Capture the cell that displays the provided text and extract its [X, Y] central coordinate. 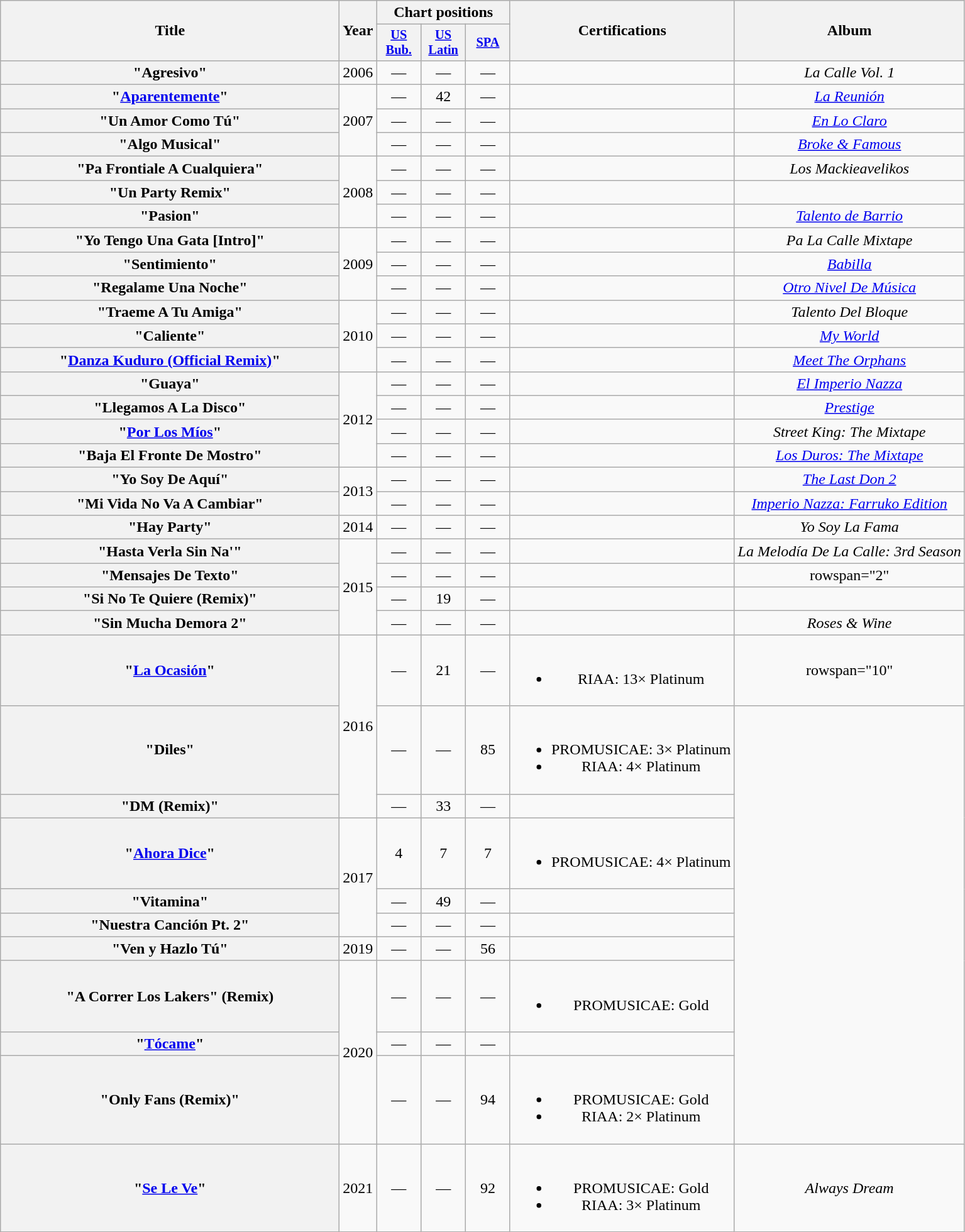
"A Correr Los Lakers" (Remix) [170, 996]
"Si No Te Quiere (Remix)" [170, 599]
"Sin Mucha Demora 2" [170, 623]
"Regalame Una Noche" [170, 288]
Talento de Barrio [849, 216]
2014 [358, 527]
"Yo Tengo Una Gata [Intro]" [170, 240]
56 [488, 949]
2008 [358, 192]
"La Ocasión" [170, 670]
PROMUSICAE: 4× Platinum [622, 854]
2009 [358, 264]
"Ven y Hazlo Tú" [170, 949]
Otro Nivel De Música [849, 288]
"Mensajes De Texto" [170, 575]
2020 [358, 1052]
Broke & Famous [849, 145]
RIAA: 13× Platinum [622, 670]
"Pa Frontiale A Cualquiera" [170, 168]
El Imperio Nazza [849, 383]
rowspan="2" [849, 575]
92 [488, 1188]
"Tócame" [170, 1043]
Roses & Wine [849, 623]
"Traeme A Tu Amiga" [170, 312]
49 [444, 901]
Los Mackieavelikos [849, 168]
PROMUSICAE: Gold [622, 996]
Pa La Calle Mixtape [849, 240]
2015 [358, 587]
"Sentimiento" [170, 264]
"Un Amor Como Tú" [170, 121]
"Por Los Míos" [170, 431]
La Reunión [849, 97]
La Calle Vol. 1 [849, 72]
Title [170, 31]
Year [358, 31]
"Danza Kuduro (Official Remix)" [170, 360]
rowspan="10" [849, 670]
Babilla [849, 264]
Album [849, 31]
2017 [358, 877]
"Hasta Verla Sin Na'" [170, 551]
Street King: The Mixtape [849, 431]
PROMUSICAE: GoldRIAA: 3× Platinum [622, 1188]
33 [444, 806]
"DM (Remix)" [170, 806]
SPA [488, 43]
2021 [358, 1188]
My World [849, 336]
Certifications [622, 31]
The Last Don 2 [849, 480]
Los Duros: The Mixtape [849, 455]
"Ahora Dice" [170, 854]
"Llegamos A La Disco" [170, 407]
Meet The Orphans [849, 360]
"Hay Party" [170, 527]
La Melodía De La Calle: 3rd Season [849, 551]
42 [444, 97]
85 [488, 750]
"Diles" [170, 750]
19 [444, 599]
"Mi Vida No Va A Cambiar" [170, 503]
2013 [358, 492]
2019 [358, 949]
"Caliente" [170, 336]
Yo Soy La Fama [849, 527]
2012 [358, 419]
USBub. [399, 43]
PROMUSICAE: 3× Platinum RIAA: 4× Platinum [622, 750]
"Algo Musical" [170, 145]
2007 [358, 121]
Talento Del Bloque [849, 312]
"Pasion" [170, 216]
USLatin [444, 43]
21 [444, 670]
"Nuestra Canción Pt. 2" [170, 925]
2010 [358, 336]
"Baja El Fronte De Mostro" [170, 455]
Imperio Nazza: Farruko Edition [849, 503]
"Aparentemente" [170, 97]
"Se Le Ve" [170, 1188]
"Yo Soy De Aquí" [170, 480]
4 [399, 854]
"Vitamina" [170, 901]
"Guaya" [170, 383]
"Agresivo" [170, 72]
Prestige [849, 407]
PROMUSICAE: GoldRIAA: 2× Platinum [622, 1100]
2016 [358, 727]
"Only Fans (Remix)" [170, 1100]
Chart positions [444, 13]
94 [488, 1100]
Always Dream [849, 1188]
2006 [358, 72]
En Lo Claro [849, 121]
"Un Party Remix" [170, 192]
